From the cell containing the given text, extract its center point as [X, Y] coordinate. 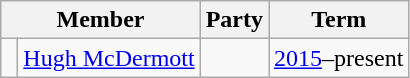
Hugh McDermott [109, 58]
Member [100, 20]
2015–present [339, 58]
Party [234, 20]
Term [339, 20]
